For the text-containing cell, return its midpoint in [x, y] coordinate format. 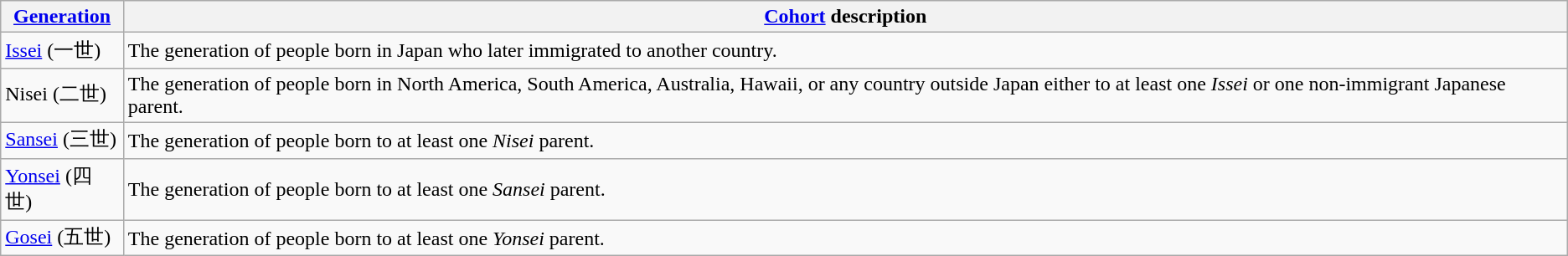
Sansei (三世) [62, 141]
Issei (一世) [62, 50]
Generation [62, 17]
The generation of people born to at least one Nisei parent. [845, 141]
The generation of people born to at least one Yonsei parent. [845, 238]
Yonsei (四世) [62, 189]
The generation of people born to at least one Sansei parent. [845, 189]
Nisei (二世) [62, 95]
Gosei (五世) [62, 238]
Cohort description [845, 17]
The generation of people born in Japan who later immigrated to another country. [845, 50]
